Pinpoint the cell where the given text exists, returning its (x, y) midpoint coordinate. 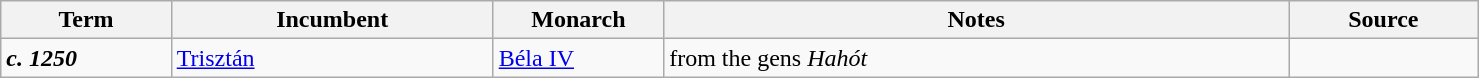
c. 1250 (86, 58)
Term (86, 20)
Béla IV (578, 58)
Incumbent (332, 20)
Notes (976, 20)
Source (1384, 20)
Trisztán (332, 58)
from the gens Hahót (976, 58)
Monarch (578, 20)
